Search for the cell housing the specified text and yield its [x, y] center coordinate. 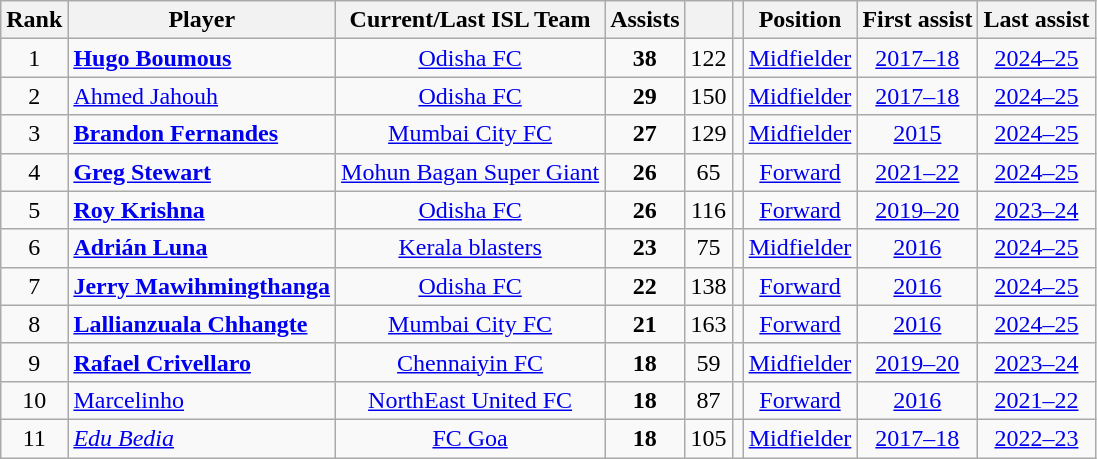
Adrián Luna [202, 248]
Current/Last ISL Team [470, 20]
2 [34, 96]
Marcelinho [202, 400]
2015 [918, 134]
38 [645, 58]
Assists [645, 20]
163 [708, 324]
4 [34, 172]
Rafael Crivellaro [202, 362]
65 [708, 172]
Last assist [1036, 20]
87 [708, 400]
10 [34, 400]
122 [708, 58]
Ahmed Jahouh [202, 96]
8 [34, 324]
1 [34, 58]
138 [708, 286]
Edu Bedia [202, 438]
27 [645, 134]
Position [800, 20]
6 [34, 248]
2022–23 [1036, 438]
11 [34, 438]
Greg Stewart [202, 172]
Rank [34, 20]
21 [645, 324]
29 [645, 96]
116 [708, 210]
FC Goa [470, 438]
Player [202, 20]
Lallianzuala Chhangte [202, 324]
75 [708, 248]
First assist [918, 20]
Roy Krishna [202, 210]
Hugo Boumous [202, 58]
NorthEast United FC [470, 400]
Chennaiyin FC [470, 362]
3 [34, 134]
59 [708, 362]
9 [34, 362]
129 [708, 134]
Jerry Mawihmingthanga [202, 286]
23 [645, 248]
Kerala blasters [470, 248]
Brandon Fernandes [202, 134]
Mohun Bagan Super Giant [470, 172]
22 [645, 286]
150 [708, 96]
7 [34, 286]
5 [34, 210]
105 [708, 438]
